Output the [X, Y] coordinate of the center of the cell containing the given text.  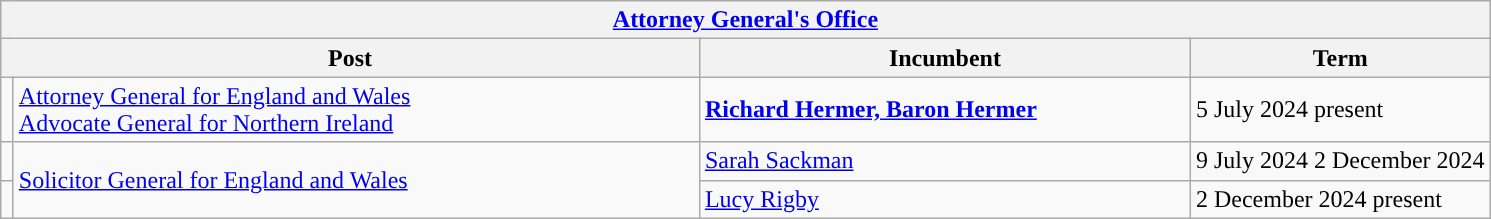
Sarah Sackman [944, 161]
5 July 2024 present [1340, 110]
Term [1340, 58]
2 December 2024 present [1340, 199]
Richard Hermer, Baron Hermer [944, 110]
Post [350, 58]
Solicitor General for England and Wales [356, 180]
Attorney General's Office [746, 20]
9 July 2024 2 December 2024 [1340, 161]
Attorney General for England and WalesAdvocate General for Northern Ireland [356, 110]
Lucy Rigby [944, 199]
Incumbent [944, 58]
